Extract the (x, y) coordinate from the center of the cell holding the provided text.  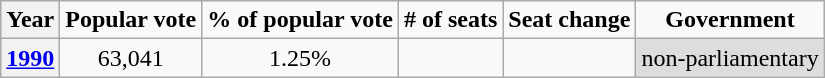
1.25% (300, 58)
Popular vote (131, 20)
# of seats (450, 20)
1990 (30, 58)
Government (730, 20)
Year (30, 20)
63,041 (131, 58)
% of popular vote (300, 20)
Seat change (570, 20)
non-parliamentary (730, 58)
